Search for the cell housing the specified text and yield its [X, Y] center coordinate. 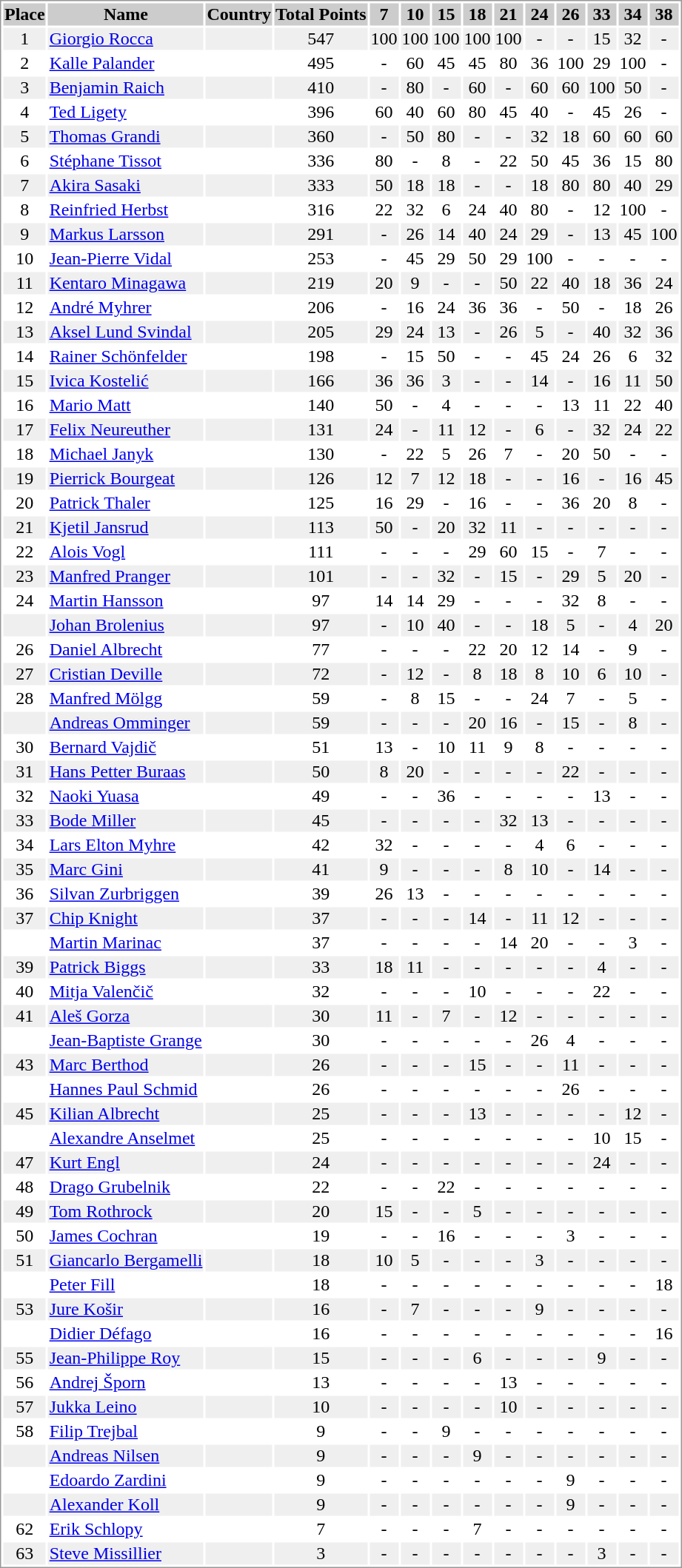
Place [24, 14]
Naoki Yuasa [126, 796]
Alois Vogl [126, 552]
360 [321, 137]
Mitja Valenčič [126, 991]
316 [321, 210]
Bernard Vajdič [126, 747]
Benjamin Raich [126, 88]
Mario Matt [126, 405]
Andreas Omminger [126, 723]
130 [321, 454]
Lars Elton Myhre [126, 845]
James Cochran [126, 1236]
Silvan Zurbriggen [126, 894]
Thomas Grandi [126, 137]
56 [24, 1382]
Tom Rothrock [126, 1212]
396 [321, 112]
28 [24, 698]
Kurt Engl [126, 1163]
58 [24, 1431]
Steve Missillier [126, 1554]
Cristian Deville [126, 674]
Patrick Thaler [126, 503]
Country [239, 14]
35 [24, 870]
198 [321, 356]
Michael Janyk [126, 454]
Daniel Albrecht [126, 649]
Name [126, 14]
Chip Knight [126, 919]
38 [663, 14]
Martin Marinac [126, 942]
Akira Sasaki [126, 186]
Jean-Philippe Roy [126, 1358]
Drago Grubelnik [126, 1187]
Andreas Nilsen [126, 1456]
253 [321, 258]
Filip Trejbal [126, 1431]
Pierrick Bourgeat [126, 479]
Felix Neureuther [126, 430]
131 [321, 430]
23 [24, 577]
48 [24, 1187]
17 [24, 430]
Peter Fill [126, 1284]
Bode Miller [126, 821]
Giorgio Rocca [126, 39]
72 [321, 674]
Aleš Gorza [126, 1016]
101 [321, 577]
Ted Ligety [126, 112]
113 [321, 528]
Jean-Baptiste Grange [126, 1040]
205 [321, 332]
Martin Hansson [126, 600]
Markus Larsson [126, 235]
47 [24, 1163]
63 [24, 1554]
27 [24, 674]
Kilian Albrecht [126, 1114]
Jean-Pierre Vidal [126, 258]
111 [321, 552]
1 [24, 39]
333 [321, 186]
31 [24, 772]
André Myhrer [126, 307]
Hans Petter Buraas [126, 772]
219 [321, 284]
Johan Brolenius [126, 626]
Didier Défago [126, 1333]
2 [24, 63]
Hannes Paul Schmid [126, 1089]
Erik Schlopy [126, 1529]
43 [24, 1065]
Ivica Kostelić [126, 381]
140 [321, 405]
Andrej Šporn [126, 1382]
Stéphane Tissot [126, 161]
Kalle Palander [126, 63]
57 [24, 1407]
Aksel Lund Svindal [126, 332]
206 [321, 307]
62 [24, 1529]
495 [321, 63]
Alexandre Anselmet [126, 1138]
Jure Košir [126, 1310]
126 [321, 479]
Patrick Biggs [126, 968]
Jukka Leino [126, 1407]
Marc Gini [126, 870]
Giancarlo Bergamelli [126, 1261]
336 [321, 161]
125 [321, 503]
291 [321, 235]
Manfred Mölgg [126, 698]
547 [321, 39]
Reinfried Herbst [126, 210]
77 [321, 649]
Kentaro Minagawa [126, 284]
Edoardo Zardini [126, 1480]
55 [24, 1358]
Kjetil Jansrud [126, 528]
Marc Berthod [126, 1065]
Manfred Pranger [126, 577]
Rainer Schönfelder [126, 356]
410 [321, 88]
Alexander Koll [126, 1505]
42 [321, 845]
53 [24, 1310]
166 [321, 381]
Total Points [321, 14]
